Return (x, y) of the center of cell containing provided text 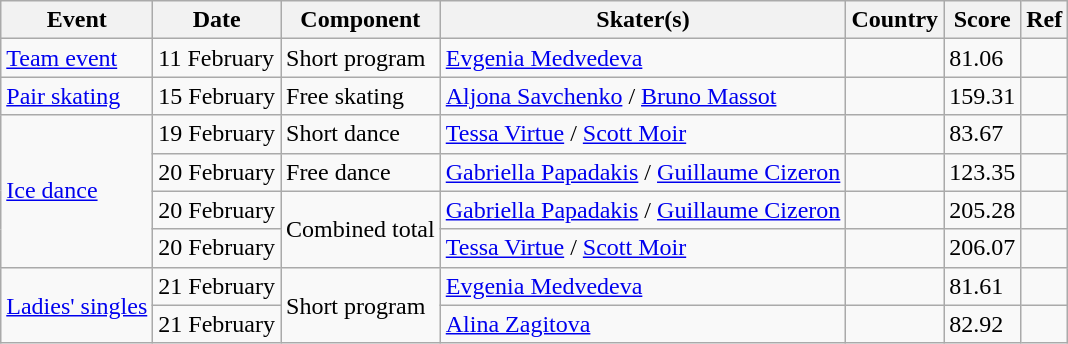
83.67 (982, 134)
Free dance (360, 172)
Aljona Savchenko / Bruno Massot (643, 96)
11 February (217, 58)
Ice dance (77, 191)
206.07 (982, 248)
81.61 (982, 286)
159.31 (982, 96)
Pair skating (77, 96)
Short dance (360, 134)
Ladies' singles (77, 305)
Alina Zagitova (643, 324)
Country (895, 20)
Combined total (360, 229)
15 February (217, 96)
205.28 (982, 210)
Date (217, 20)
Skater(s) (643, 20)
19 February (217, 134)
123.35 (982, 172)
Score (982, 20)
82.92 (982, 324)
Team event (77, 58)
Free skating (360, 96)
Event (77, 20)
81.06 (982, 58)
Ref (1044, 20)
Component (360, 20)
